Locate the cell with the specified text and output its [X, Y] center coordinate. 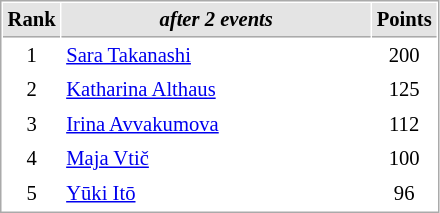
Sara Takanashi [216, 56]
100 [404, 158]
after 2 events [216, 20]
Yūki Itō [216, 194]
4 [32, 158]
Katharina Althaus [216, 90]
Points [404, 20]
112 [404, 124]
3 [32, 124]
2 [32, 90]
1 [32, 56]
Irina Avvakumova [216, 124]
96 [404, 194]
Rank [32, 20]
5 [32, 194]
Maja Vtič [216, 158]
125 [404, 90]
200 [404, 56]
